Extract the (x, y) coordinate from the center of the cell holding the provided text.  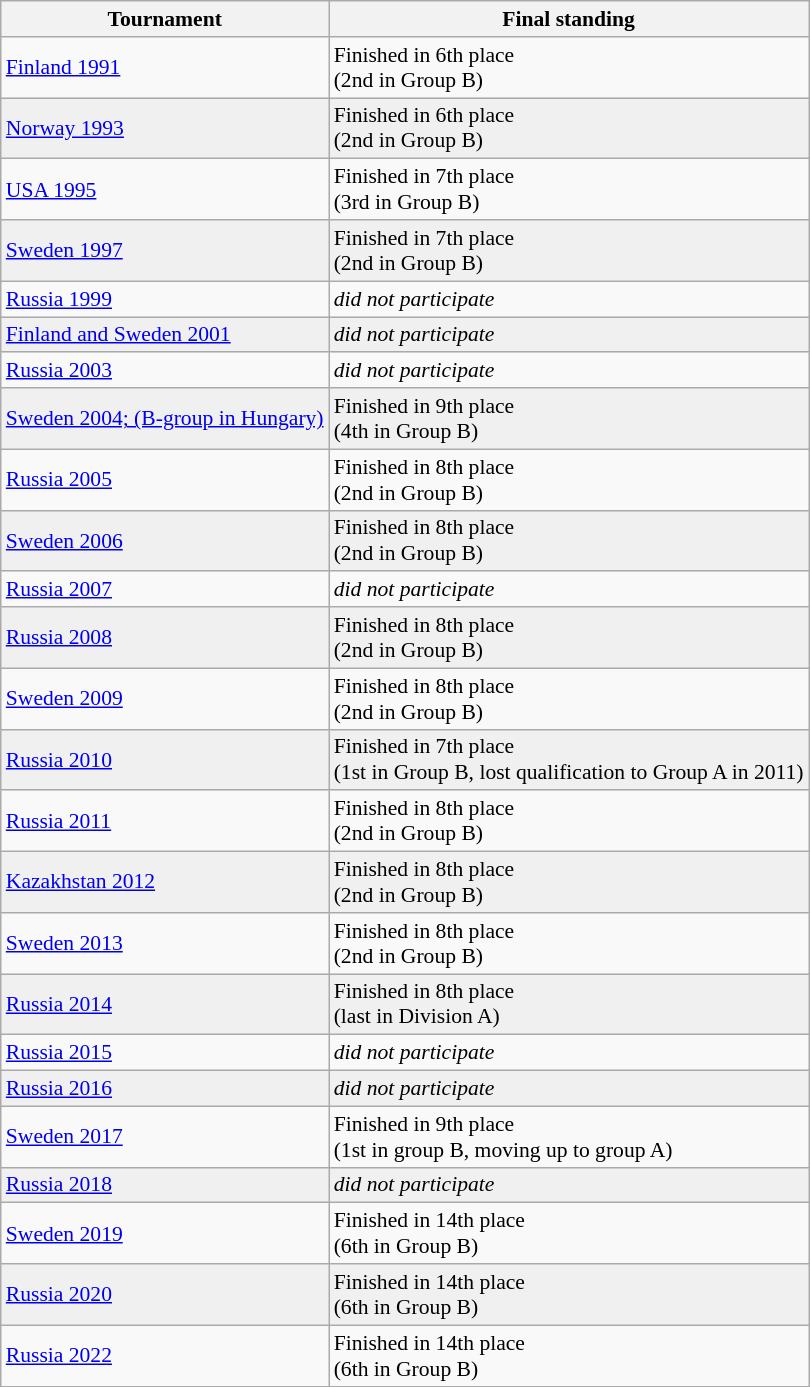
Russia 2018 (165, 1185)
Sweden 2004; (B-group in Hungary) (165, 418)
Russia 2005 (165, 480)
Finished in 8th place(last in Division A) (569, 1004)
Finished in 9th place(1st in group B, moving up to group A) (569, 1136)
Russia 2007 (165, 590)
Russia 2022 (165, 1356)
USA 1995 (165, 190)
Kazakhstan 2012 (165, 882)
Final standing (569, 19)
Finished in 7th place(3rd in Group B) (569, 190)
Russia 2020 (165, 1294)
Tournament (165, 19)
Russia 2016 (165, 1089)
Russia 2008 (165, 638)
Russia 1999 (165, 299)
Sweden 2013 (165, 944)
Finished in 9th place(4th in Group B) (569, 418)
Finished in 7th place (1st in Group B, lost qualification to Group A in 2011) (569, 760)
Sweden 2019 (165, 1234)
Sweden 1997 (165, 250)
Russia 2014 (165, 1004)
Sweden 2006 (165, 540)
Russia 2011 (165, 822)
Finland 1991 (165, 68)
Finland and Sweden 2001 (165, 335)
Russia 2015 (165, 1053)
Russia 2003 (165, 371)
Finished in 7th place(2nd in Group B) (569, 250)
Sweden 2017 (165, 1136)
Sweden 2009 (165, 698)
Norway 1993 (165, 128)
Russia 2010 (165, 760)
